Output the (X, Y) coordinate of the center of the cell containing the given text.  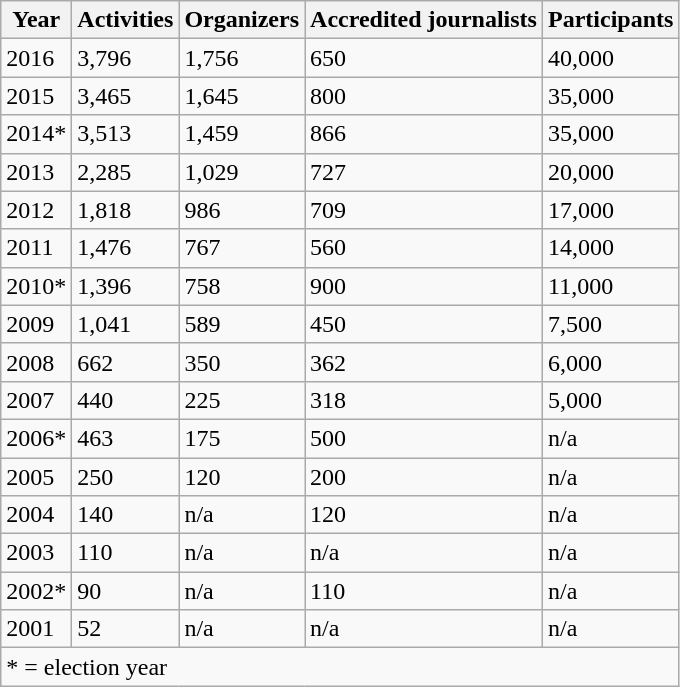
560 (424, 248)
450 (424, 324)
1,459 (242, 134)
362 (424, 362)
11,000 (610, 286)
1,029 (242, 172)
3,465 (126, 96)
Accredited journalists (424, 20)
2003 (36, 553)
350 (242, 362)
2005 (36, 477)
2012 (36, 210)
Year (36, 20)
758 (242, 286)
767 (242, 248)
2013 (36, 172)
90 (126, 591)
140 (126, 515)
2,285 (126, 172)
1,818 (126, 210)
5,000 (610, 400)
2010* (36, 286)
589 (242, 324)
200 (424, 477)
3,513 (126, 134)
Participants (610, 20)
2006* (36, 438)
1,041 (126, 324)
20,000 (610, 172)
* = election year (340, 667)
2001 (36, 629)
3,796 (126, 58)
986 (242, 210)
Activities (126, 20)
866 (424, 134)
7,500 (610, 324)
709 (424, 210)
440 (126, 400)
40,000 (610, 58)
14,000 (610, 248)
6,000 (610, 362)
17,000 (610, 210)
2016 (36, 58)
1,476 (126, 248)
2002* (36, 591)
1,396 (126, 286)
727 (424, 172)
2004 (36, 515)
52 (126, 629)
2008 (36, 362)
175 (242, 438)
2014* (36, 134)
225 (242, 400)
463 (126, 438)
662 (126, 362)
250 (126, 477)
800 (424, 96)
1,645 (242, 96)
2011 (36, 248)
Organizers (242, 20)
900 (424, 286)
2015 (36, 96)
2009 (36, 324)
1,756 (242, 58)
500 (424, 438)
650 (424, 58)
318 (424, 400)
2007 (36, 400)
